Capture the cell that displays the provided text and extract its (x, y) central coordinate. 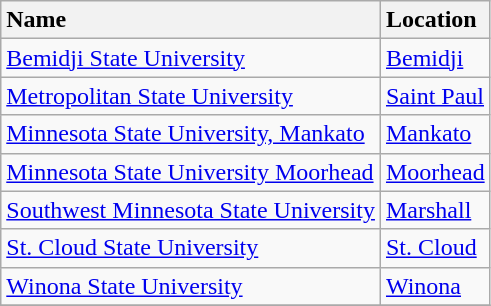
Bemidji (435, 58)
Saint Paul (435, 96)
Location (435, 20)
Winona State University (191, 286)
Metropolitan State University (191, 96)
Mankato (435, 134)
St. Cloud State University (191, 248)
Winona (435, 286)
Minnesota State University, Mankato (191, 134)
Marshall (435, 210)
Minnesota State University Moorhead (191, 172)
Name (191, 20)
Moorhead (435, 172)
St. Cloud (435, 248)
Southwest Minnesota State University (191, 210)
Bemidji State University (191, 58)
